From the cell containing the given text, extract its center point as [x, y] coordinate. 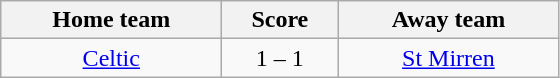
St Mirren [448, 58]
Celtic [112, 58]
1 – 1 [280, 58]
Away team [448, 20]
Home team [112, 20]
Score [280, 20]
